Capture the cell that displays the provided text and extract its [x, y] central coordinate. 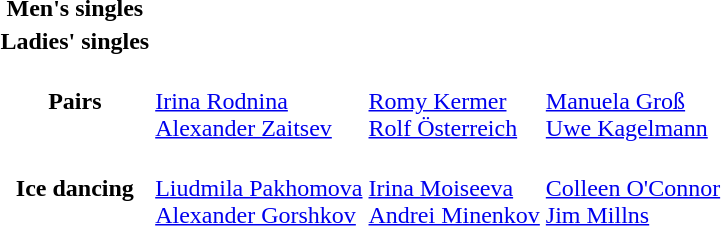
Irina RodninaAlexander Zaitsev [259, 101]
Romy KermerRolf Österreich [454, 101]
Manuela GroßUwe Kagelmann [632, 101]
